Determine the (x, y) coordinate at the center of the cell enclosing the given text.  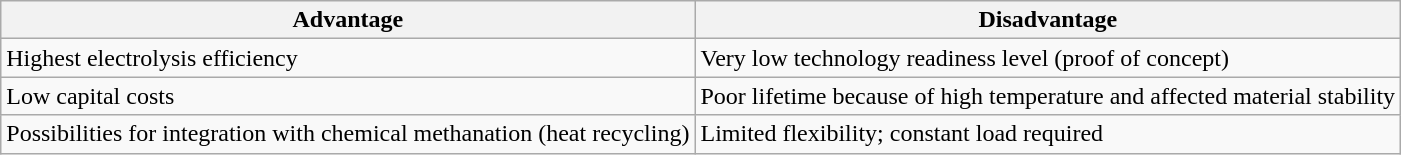
Advantage (348, 20)
Poor lifetime because of high temperature and affected material stability (1048, 96)
Low capital costs (348, 96)
Limited flexibility; constant load required (1048, 134)
Possibilities for integration with chemical methanation (heat recycling) (348, 134)
Disadvantage (1048, 20)
Highest electrolysis efficiency (348, 58)
Very low technology readiness level (proof of concept) (1048, 58)
